Locate the cell with the specified text and output its (x, y) center coordinate. 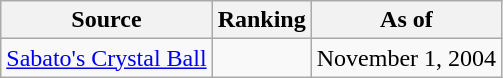
Sabato's Crystal Ball (106, 58)
Ranking (262, 20)
November 1, 2004 (406, 58)
As of (406, 20)
Source (106, 20)
